Return (X, Y) of the center of cell containing provided text 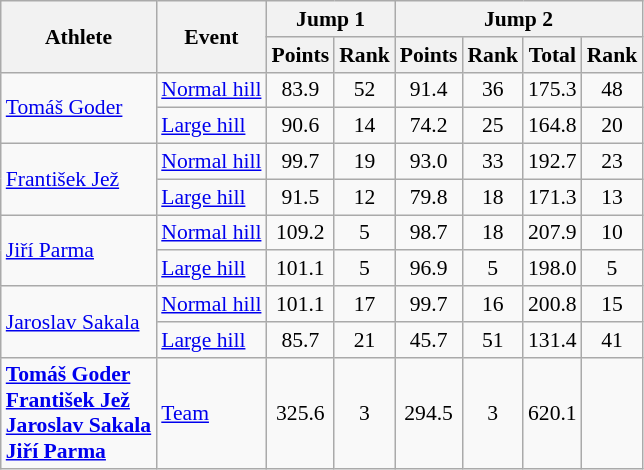
František Jež (78, 180)
109.2 (300, 233)
164.8 (552, 126)
192.7 (552, 162)
Jaroslav Sakala (78, 322)
171.3 (552, 197)
85.7 (300, 340)
96.9 (429, 269)
198.0 (552, 269)
45.7 (429, 340)
Team (211, 413)
98.7 (429, 233)
Event (211, 36)
23 (612, 162)
36 (492, 90)
19 (364, 162)
15 (612, 304)
Jump 2 (519, 19)
200.8 (552, 304)
41 (612, 340)
33 (492, 162)
21 (364, 340)
12 (364, 197)
Jiří Parma (78, 250)
91.4 (429, 90)
16 (492, 304)
93.0 (429, 162)
10 (612, 233)
52 (364, 90)
325.6 (300, 413)
620.1 (552, 413)
83.9 (300, 90)
17 (364, 304)
90.6 (300, 126)
131.4 (552, 340)
175.3 (552, 90)
Jump 1 (330, 19)
20 (612, 126)
294.5 (429, 413)
Athlete (78, 36)
74.2 (429, 126)
51 (492, 340)
Tomáš Goder (78, 108)
13 (612, 197)
48 (612, 90)
14 (364, 126)
25 (492, 126)
Total (552, 55)
79.8 (429, 197)
Tomáš Goder František Jež Jaroslav Sakala Jiří Parma (78, 413)
91.5 (300, 197)
207.9 (552, 233)
